Return the [X, Y] coordinate for the center point of the cell that contains the specified text.  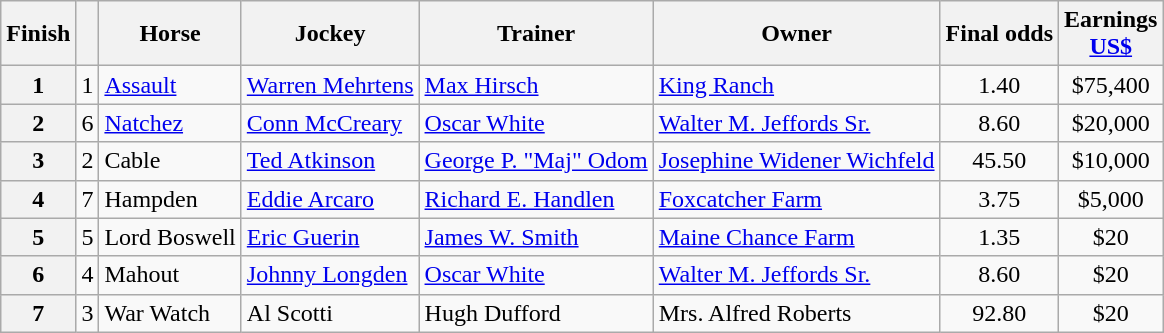
Conn McCreary [330, 123]
Horse [170, 34]
1.40 [999, 85]
Josephine Widener Wichfeld [796, 161]
Lord Boswell [170, 237]
Ted Atkinson [330, 161]
Assault [170, 85]
EarningsUS$ [1111, 34]
George P. "Maj" Odom [536, 161]
Jockey [330, 34]
Max Hirsch [536, 85]
Warren Mehrtens [330, 85]
King Ranch [796, 85]
$20,000 [1111, 123]
Foxcatcher Farm [796, 199]
Trainer [536, 34]
Al Scotti [330, 313]
1.35 [999, 237]
Eddie Arcaro [330, 199]
Eric Guerin [330, 237]
Owner [796, 34]
3.75 [999, 199]
Richard E. Handlen [536, 199]
Johnny Longden [330, 275]
$75,400 [1111, 85]
Hampden [170, 199]
War Watch [170, 313]
45.50 [999, 161]
Cable [170, 161]
92.80 [999, 313]
Finish [38, 34]
Final odds [999, 34]
$5,000 [1111, 199]
James W. Smith [536, 237]
Mahout [170, 275]
Mrs. Alfred Roberts [796, 313]
$10,000 [1111, 161]
Natchez [170, 123]
Maine Chance Farm [796, 237]
Hugh Dufford [536, 313]
